Detect which cell encompasses the target text, then output its (x, y) center coordinate. 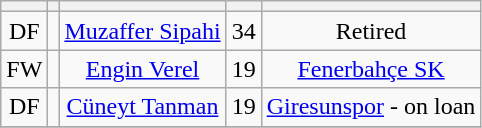
34 (244, 31)
Cüneyt Tanman (142, 107)
Giresunspor - on loan (371, 107)
Engin Verel (142, 69)
Muzaffer Sipahi (142, 31)
FW (24, 69)
Retired (371, 31)
Fenerbahçe SK (371, 69)
